Pinpoint the cell where the given text exists, returning its (x, y) midpoint coordinate. 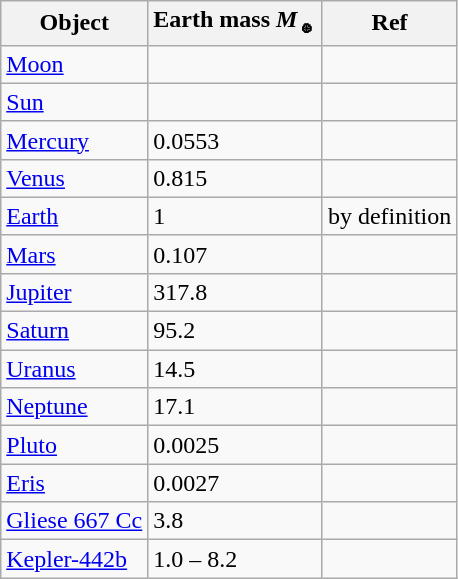
Sun (74, 102)
17.1 (236, 407)
Earth (74, 216)
Saturn (74, 331)
Pluto (74, 445)
Uranus (74, 369)
317.8 (236, 292)
Neptune (74, 407)
Jupiter (74, 292)
Eris (74, 483)
Mars (74, 254)
0.107 (236, 254)
0.815 (236, 178)
0.0025 (236, 445)
0.0027 (236, 483)
1 (236, 216)
Ref (389, 23)
Gliese 667 Cc (74, 521)
Moon (74, 64)
Object (74, 23)
14.5 (236, 369)
by definition (389, 216)
1.0 – 8.2 (236, 559)
0.0553 (236, 140)
3.8 (236, 521)
Mercury (74, 140)
95.2 (236, 331)
Venus (74, 178)
Earth mass M🜨 (236, 23)
Kepler-442b (74, 559)
